Capture the cell that displays the provided text and extract its [x, y] central coordinate. 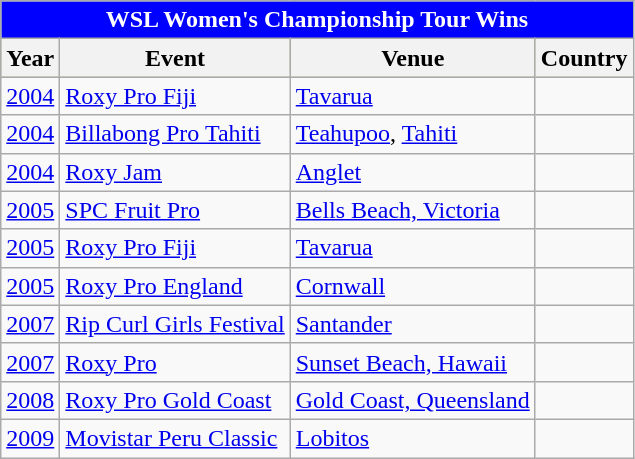
Anglet [412, 172]
Roxy Jam [175, 172]
Cornwall [412, 286]
Venue [412, 58]
Sunset Beach, Hawaii [412, 362]
Billabong Pro Tahiti [175, 134]
SPC Fruit Pro [175, 210]
WSL Women's Championship Tour Wins [317, 20]
Roxy Pro [175, 362]
2008 [30, 400]
Gold Coast, Queensland [412, 400]
Roxy Pro Gold Coast [175, 400]
Year [30, 58]
Event [175, 58]
Teahupoo, Tahiti [412, 134]
Lobitos [412, 438]
Bells Beach, Victoria [412, 210]
Movistar Peru Classic [175, 438]
Rip Curl Girls Festival [175, 324]
2009 [30, 438]
Country [584, 58]
Santander [412, 324]
Roxy Pro England [175, 286]
